Locate the cell with the specified text and output its (X, Y) center coordinate. 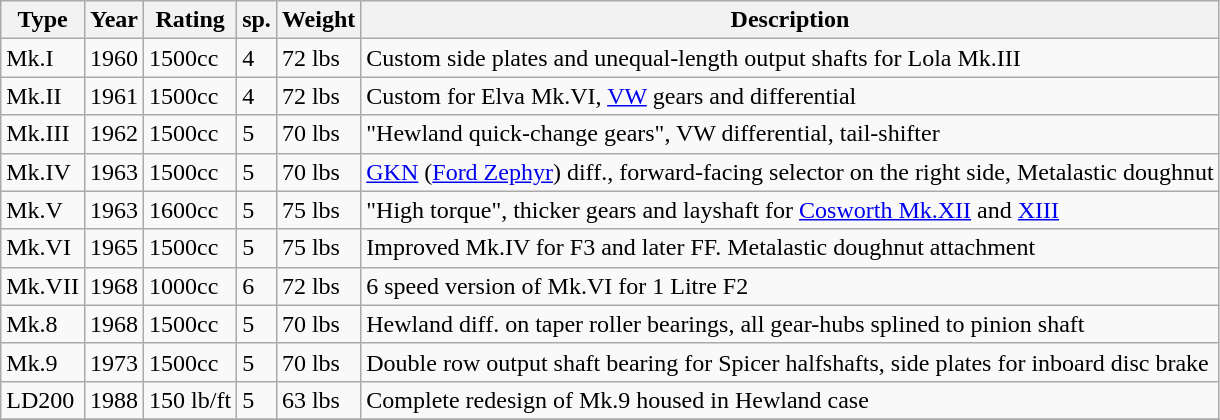
Mk.I (43, 58)
Type (43, 20)
Mk.II (43, 96)
1973 (114, 362)
Mk.VII (43, 286)
GKN (Ford Zephyr) diff., forward-facing selector on the right side, Metalastic doughnut (790, 172)
Mk.8 (43, 324)
Mk.VI (43, 248)
Improved Mk.IV for F3 and later FF. Metalastic doughnut attachment (790, 248)
Mk.IV (43, 172)
Hewland diff. on taper roller bearings, all gear-hubs splined to pinion shaft (790, 324)
1962 (114, 134)
Custom for Elva Mk.VI, VW gears and differential (790, 96)
sp. (257, 20)
1961 (114, 96)
1988 (114, 400)
Complete redesign of Mk.9 housed in Hewland case (790, 400)
Year (114, 20)
Double row output shaft bearing for Spicer halfshafts, side plates for inboard disc brake (790, 362)
"Hewland quick-change gears", VW differential, tail-shifter (790, 134)
6 (257, 286)
LD200 (43, 400)
Mk.9 (43, 362)
1000cc (190, 286)
63 lbs (318, 400)
Mk.V (43, 210)
Weight (318, 20)
150 lb/ft (190, 400)
Description (790, 20)
Mk.III (43, 134)
1600cc (190, 210)
1965 (114, 248)
6 speed version of Mk.VI for 1 Litre F2 (790, 286)
Custom side plates and unequal-length output shafts for Lola Mk.III (790, 58)
1960 (114, 58)
Rating (190, 20)
"High torque", thicker gears and layshaft for Cosworth Mk.XII and XIII (790, 210)
